For the text-containing cell, return its midpoint in (x, y) coordinate format. 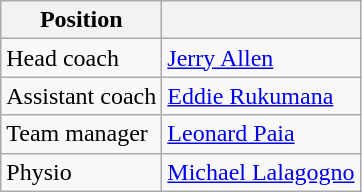
Leonard Paia (261, 134)
Eddie Rukumana (261, 96)
Physio (82, 172)
Jerry Allen (261, 58)
Assistant coach (82, 96)
Position (82, 20)
Head coach (82, 58)
Team manager (82, 134)
Michael Lalagogno (261, 172)
